Identify which cell holds the provided text, then report its [x, y] central coordinate. 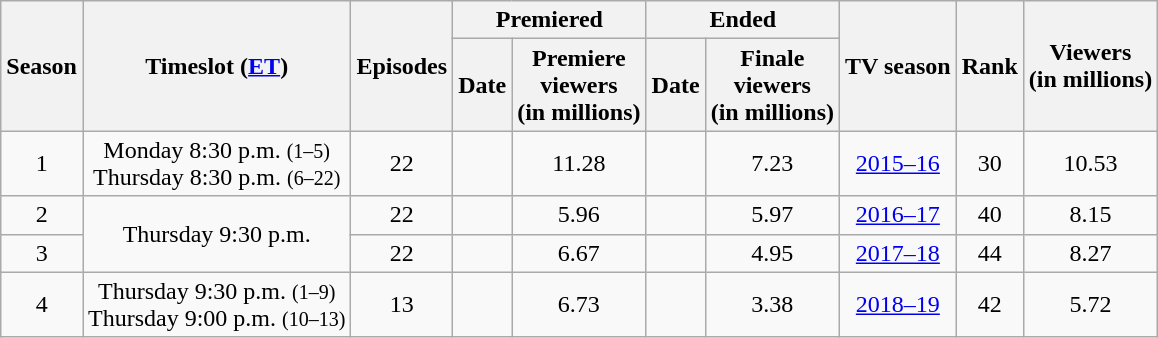
10.53 [1090, 164]
Timeslot (ET) [216, 66]
Season [42, 66]
2015–16 [898, 164]
TV season [898, 66]
6.67 [579, 253]
7.23 [772, 164]
Episodes [402, 66]
8.27 [1090, 253]
8.15 [1090, 215]
5.97 [772, 215]
42 [990, 304]
4.95 [772, 253]
44 [990, 253]
Monday 8:30 p.m. (1–5)Thursday 8:30 p.m. (6–22) [216, 164]
Premiereviewers(in millions) [579, 85]
13 [402, 304]
5.96 [579, 215]
Rank [990, 66]
5.72 [1090, 304]
40 [990, 215]
2016–17 [898, 215]
Thursday 9:30 p.m. (1–9)Thursday 9:00 p.m. (10–13) [216, 304]
Viewers(in millions) [1090, 66]
3.38 [772, 304]
Ended [742, 20]
Premiered [550, 20]
3 [42, 253]
2 [42, 215]
6.73 [579, 304]
Thursday 9:30 p.m. [216, 234]
30 [990, 164]
4 [42, 304]
2018–19 [898, 304]
11.28 [579, 164]
1 [42, 164]
Finaleviewers(in millions) [772, 85]
2017–18 [898, 253]
